Identify which cell holds the provided text, then report its (X, Y) central coordinate. 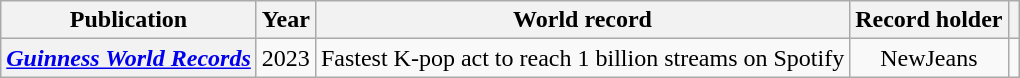
Fastest K-pop act to reach 1 billion streams on Spotify (582, 58)
World record (582, 20)
Guinness World Records (129, 58)
NewJeans (929, 58)
Record holder (929, 20)
Publication (129, 20)
2023 (286, 58)
Year (286, 20)
